Pinpoint the cell where the given text exists, returning its (x, y) midpoint coordinate. 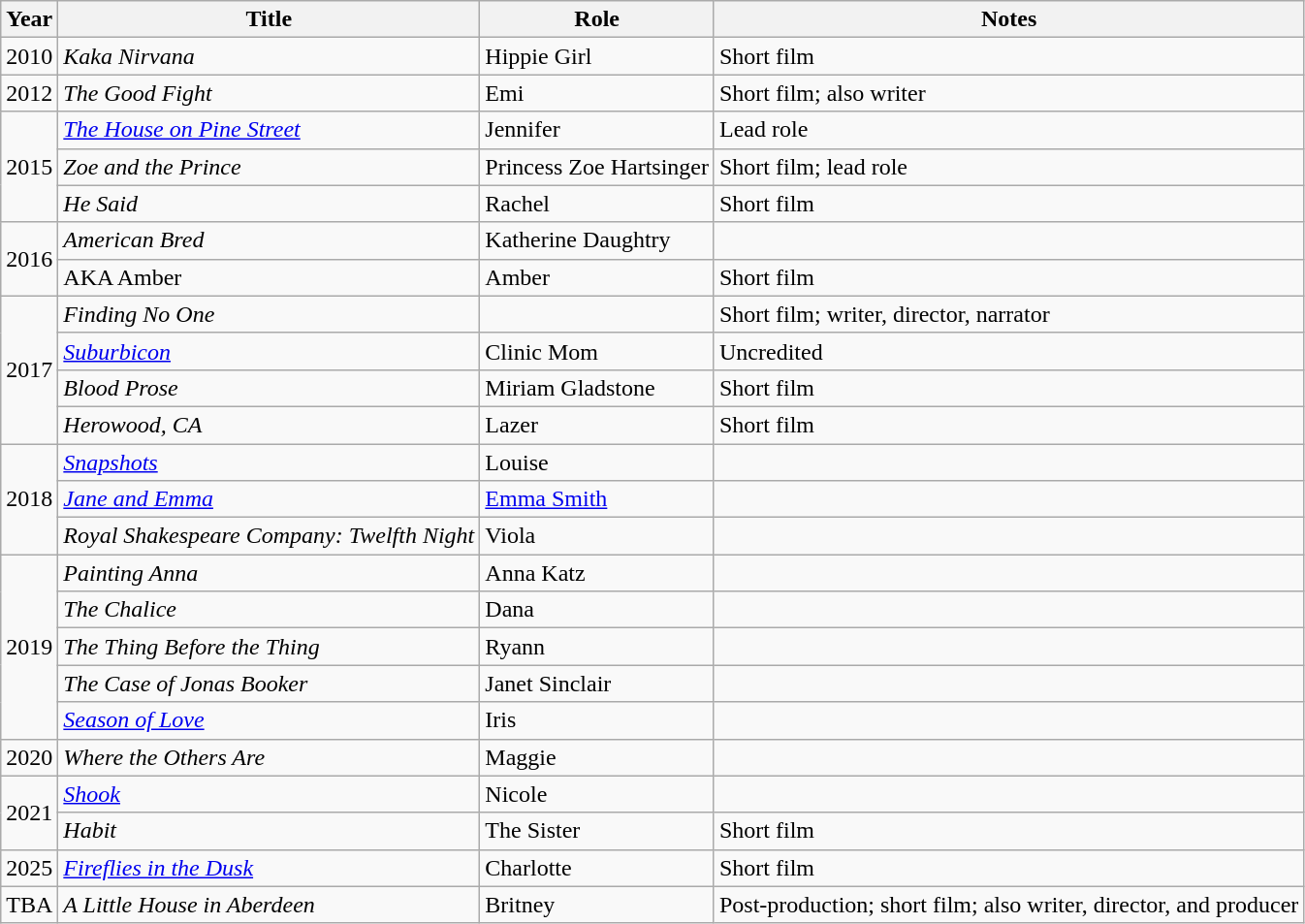
2012 (29, 93)
Lazer (597, 425)
Where the Others Are (270, 757)
Short film; also writer (1008, 93)
Short film; lead role (1008, 167)
Herowood, CA (270, 425)
2025 (29, 868)
A Little House in Aberdeen (270, 905)
2018 (29, 499)
Lead role (1008, 130)
Jennifer (597, 130)
Hippie Girl (597, 56)
The Chalice (270, 610)
2015 (29, 167)
Britney (597, 905)
Viola (597, 536)
Nicole (597, 794)
Katherine Daughtry (597, 240)
Short film; writer, director, narrator (1008, 314)
Uncredited (1008, 351)
TBA (29, 905)
Clinic Mom (597, 351)
Miriam Gladstone (597, 388)
Emi (597, 93)
He Said (270, 204)
Louise (597, 462)
The Sister (597, 831)
2021 (29, 812)
Painting Anna (270, 573)
Finding No One (270, 314)
Snapshots (270, 462)
Ryann (597, 647)
Royal Shakespeare Company: Twelfth Night (270, 536)
Season of Love (270, 720)
Dana (597, 610)
Year (29, 19)
Role (597, 19)
Anna Katz (597, 573)
Habit (270, 831)
Kaka Nirvana (270, 56)
The Case of Jonas Booker (270, 684)
Iris (597, 720)
Blood Prose (270, 388)
Amber (597, 277)
2019 (29, 647)
Rachel (597, 204)
AKA Amber (270, 277)
Maggie (597, 757)
The House on Pine Street (270, 130)
The Good Fight (270, 93)
Title (270, 19)
2017 (29, 369)
Janet Sinclair (597, 684)
Suburbicon (270, 351)
Charlotte (597, 868)
Notes (1008, 19)
2010 (29, 56)
Emma Smith (597, 499)
Zoe and the Prince (270, 167)
Princess Zoe Hartsinger (597, 167)
Jane and Emma (270, 499)
Fireflies in the Dusk (270, 868)
Post-production; short film; also writer, director, and producer (1008, 905)
American Bred (270, 240)
Shook (270, 794)
2016 (29, 259)
The Thing Before the Thing (270, 647)
2020 (29, 757)
